Provide the [X, Y] coordinate of the cell's center where the given text is located.  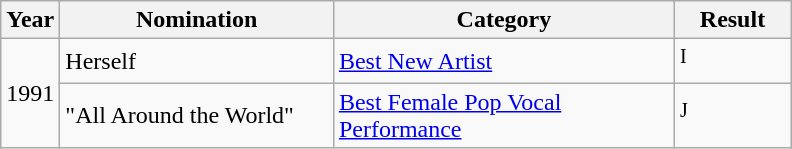
Result [732, 20]
Best Female Pop Vocal Performance [504, 116]
Nomination [197, 20]
J [732, 116]
"All Around the World" [197, 116]
1991 [30, 94]
I [732, 62]
Best New Artist [504, 62]
Category [504, 20]
Year [30, 20]
Herself [197, 62]
